Locate the cell with the specified text and output its [X, Y] center coordinate. 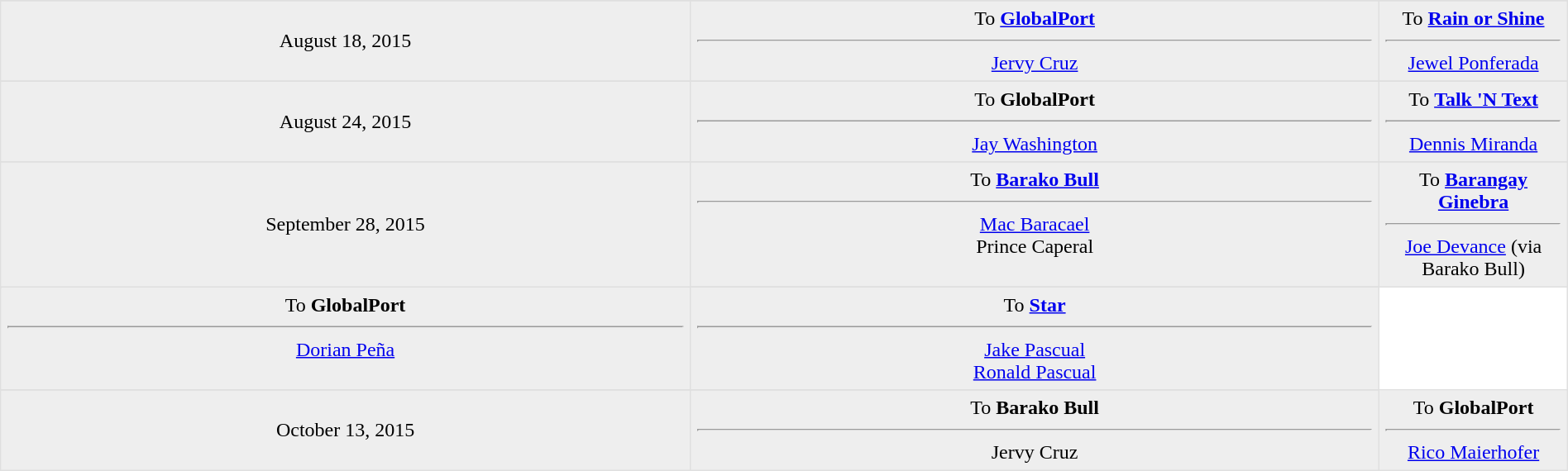
To StarJake PascualRonald Pascual [1035, 338]
August 24, 2015 [346, 121]
To Rain or ShineJewel Ponferada [1474, 41]
To GlobalPort Jay Washington [1035, 121]
September 28, 2015 [346, 225]
To GlobalPortDorian Peña [346, 338]
To Barangay GinebraJoe Devance (via Barako Bull) [1474, 225]
August 18, 2015 [346, 41]
To Barako Bull Jervy Cruz [1035, 431]
To GlobalPort Rico Maierhofer [1474, 431]
To Barako BullMac BaracaelPrince Caperal [1035, 225]
To GlobalPort Jervy Cruz [1035, 41]
To Talk 'N TextDennis Miranda [1474, 121]
October 13, 2015 [346, 431]
